Scan for the cell matching the given text and deliver its (x, y) coordinate at center. 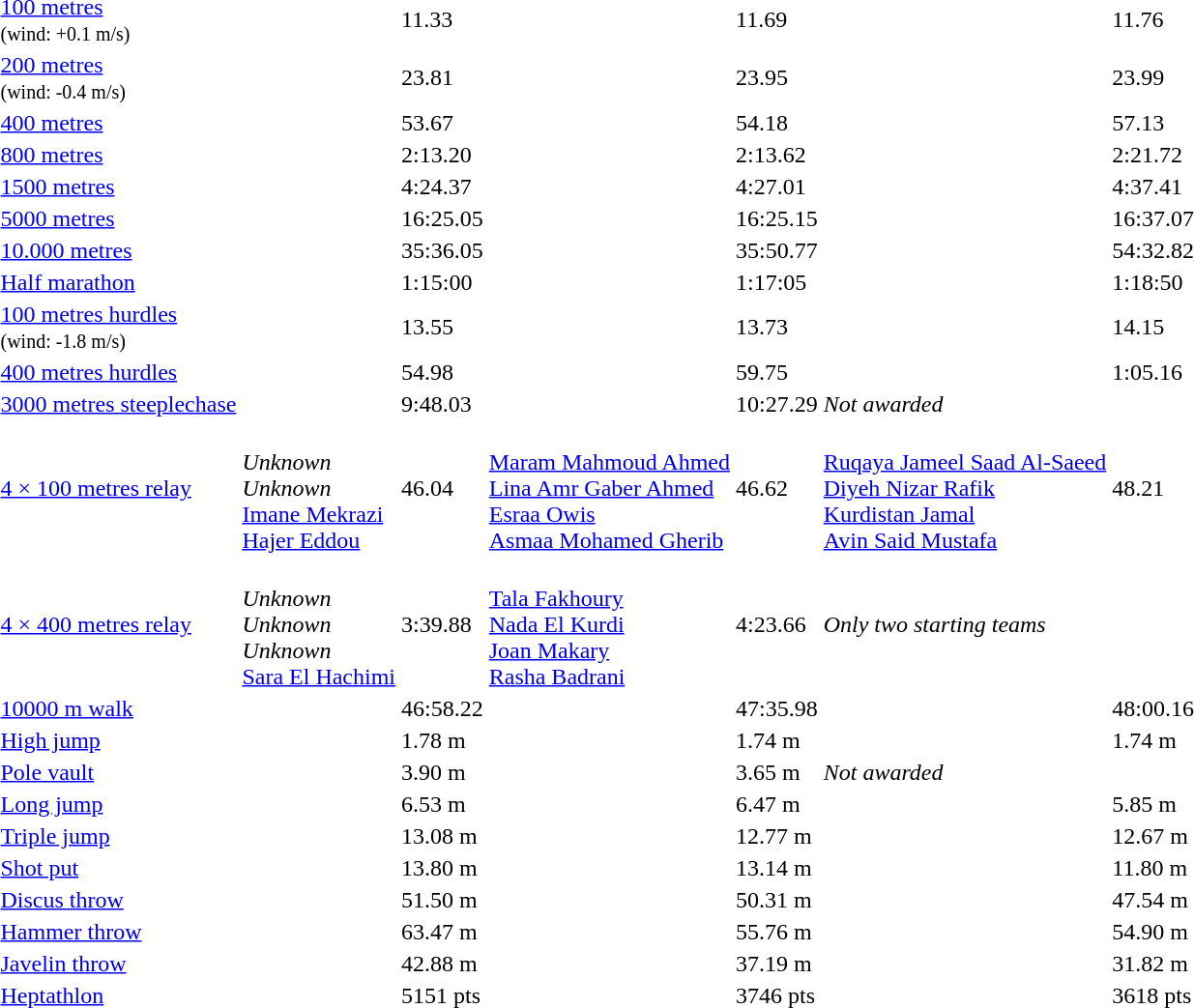
3:39.88 (443, 624)
13.80 m (443, 868)
13.73 (777, 327)
53.67 (443, 123)
23.95 (777, 77)
10:27.29 (777, 404)
16:25.15 (777, 218)
2:13.20 (443, 155)
35:36.05 (443, 250)
3.65 m (777, 772)
59.75 (777, 372)
Tala FakhouryNada El KurdiJoan MakaryRasha Badrani (609, 624)
46.04 (443, 488)
47:35.98 (777, 708)
50.31 m (777, 900)
12.77 m (777, 836)
23.81 (443, 77)
55.76 m (777, 932)
42.88 m (443, 964)
1:17:05 (777, 282)
UnknownUnknownUnknownSara El Hachimi (319, 624)
46:58.22 (443, 708)
6.47 m (777, 804)
UnknownUnknownImane MekraziHajer Eddou (319, 488)
63.47 m (443, 932)
46.62 (777, 488)
35:50.77 (777, 250)
54.98 (443, 372)
Ruqaya Jameel Saad Al-SaeedDiyeh Nizar RafikKurdistan JamalAvin Said Mustafa (965, 488)
9:48.03 (443, 404)
4:24.37 (443, 187)
4:23.66 (777, 624)
Maram Mahmoud AhmedLina Amr Gaber AhmedEsraa OwisAsmaa Mohamed Gherib (609, 488)
16:25.05 (443, 218)
3.90 m (443, 772)
1.78 m (443, 740)
54.18 (777, 123)
1:15:00 (443, 282)
13.55 (443, 327)
13.08 m (443, 836)
2:13.62 (777, 155)
13.14 m (777, 868)
51.50 m (443, 900)
6.53 m (443, 804)
4:27.01 (777, 187)
37.19 m (777, 964)
1.74 m (777, 740)
